Find where the given text appears and provide that cell's center as (x, y) coordinate. 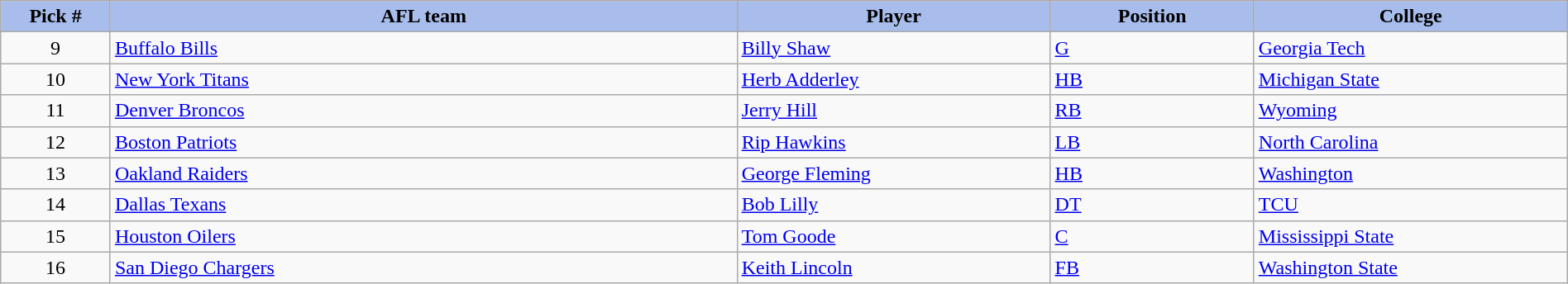
Buffalo Bills (423, 48)
Houston Oilers (423, 236)
Oakland Raiders (423, 173)
Wyoming (1411, 111)
Player (893, 17)
Georgia Tech (1411, 48)
College (1411, 17)
AFL team (423, 17)
LB (1152, 142)
Keith Lincoln (893, 267)
Bob Lilly (893, 205)
Pick # (56, 17)
11 (56, 111)
Position (1152, 17)
Washington (1411, 173)
Boston Patriots (423, 142)
13 (56, 173)
14 (56, 205)
Michigan State (1411, 79)
Mississippi State (1411, 236)
10 (56, 79)
RB (1152, 111)
12 (56, 142)
Jerry Hill (893, 111)
New York Titans (423, 79)
C (1152, 236)
Washington State (1411, 267)
9 (56, 48)
TCU (1411, 205)
Denver Broncos (423, 111)
Rip Hawkins (893, 142)
George Fleming (893, 173)
G (1152, 48)
Billy Shaw (893, 48)
16 (56, 267)
15 (56, 236)
Dallas Texans (423, 205)
FB (1152, 267)
Tom Goode (893, 236)
Herb Adderley (893, 79)
San Diego Chargers (423, 267)
North Carolina (1411, 142)
DT (1152, 205)
